Identify which cell holds the provided text, then report its [X, Y] central coordinate. 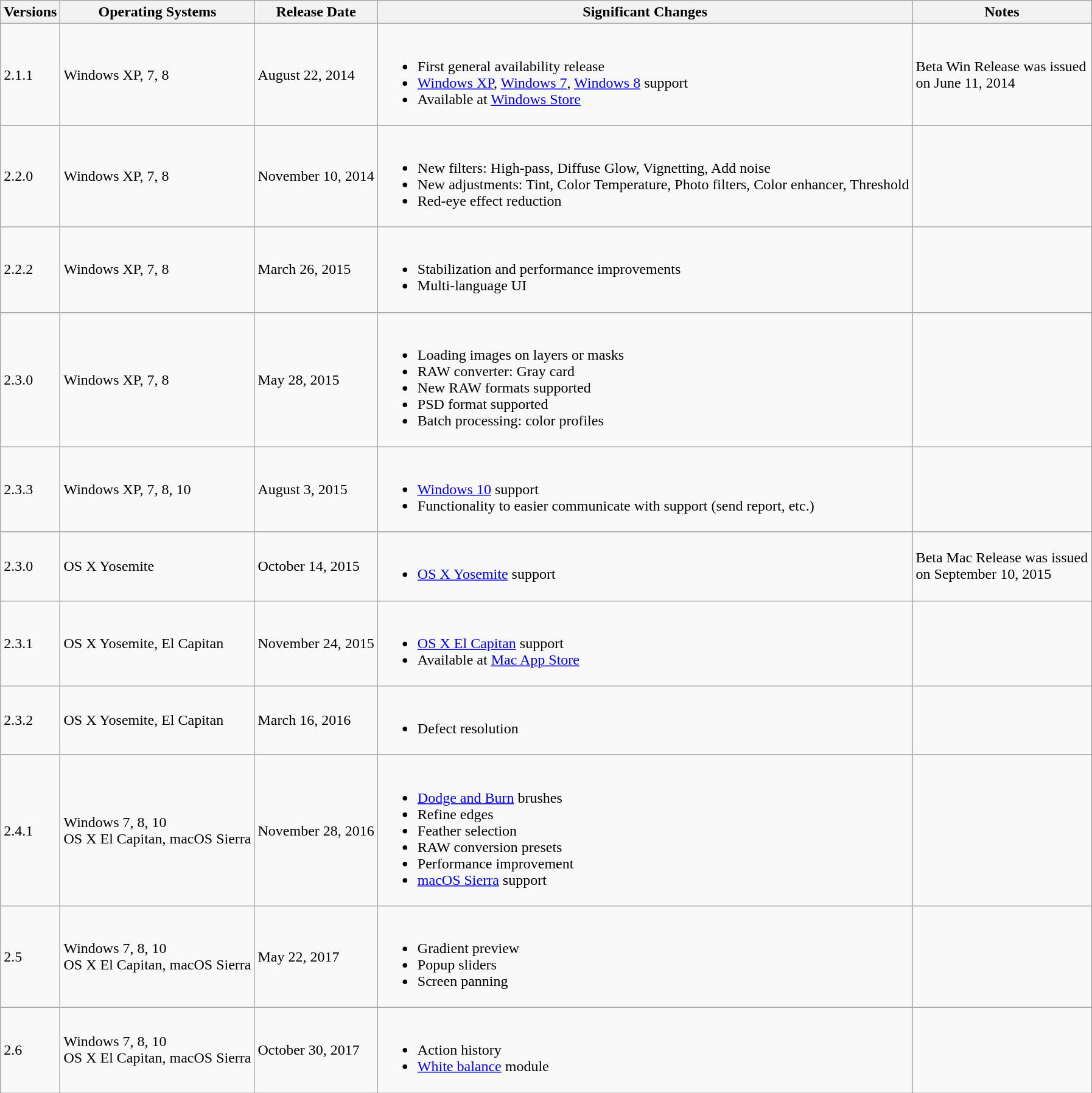
October 14, 2015 [316, 566]
2.4.1 [30, 830]
May 22, 2017 [316, 957]
Gradient previewPopup slidersScreen panning [645, 957]
Action historyWhite balance module [645, 1050]
August 3, 2015 [316, 489]
2.5 [30, 957]
Defect resolution [645, 721]
2.3.1 [30, 643]
OS X Yosemite support [645, 566]
November 24, 2015 [316, 643]
Operating Systems [157, 12]
March 26, 2015 [316, 270]
Dodge and Burn brushesRefine edgesFeather selectionRAW conversion presetsPerformance improvementmacOS Sierra support [645, 830]
Windows XP, 7, 8, 10 [157, 489]
Versions [30, 12]
August 22, 2014 [316, 74]
2.6 [30, 1050]
2.1.1 [30, 74]
November 10, 2014 [316, 176]
October 30, 2017 [316, 1050]
First general availability releaseWindows XP, Windows 7, Windows 8 supportAvailable at Windows Store [645, 74]
OS X El Capitan supportAvailable at Mac App Store [645, 643]
Windows 10 supportFunctionality to easier communicate with support (send report, etc.) [645, 489]
2.3.2 [30, 721]
Loading images on layers or masksRAW converter: Gray cardNew RAW formats supportedPSD format supportedBatch processing: color profiles [645, 380]
Beta Win Release was issuedon June 11, 2014 [1002, 74]
2.2.2 [30, 270]
2.3.3 [30, 489]
May 28, 2015 [316, 380]
March 16, 2016 [316, 721]
Stabilization and performance improvementsMulti-language UI [645, 270]
Release Date [316, 12]
November 28, 2016 [316, 830]
Notes [1002, 12]
2.2.0 [30, 176]
Beta Mac Release was issuedon September 10, 2015 [1002, 566]
Significant Changes [645, 12]
OS X Yosemite [157, 566]
